Scan for the cell matching the given text and deliver its [x, y] coordinate at center. 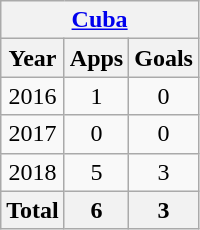
Goals [164, 58]
2018 [33, 172]
2017 [33, 134]
Apps [96, 58]
5 [96, 172]
1 [96, 96]
Cuba [100, 20]
Total [33, 210]
2016 [33, 96]
Year [33, 58]
6 [96, 210]
